Identify which cell holds the provided text, then report its [X, Y] central coordinate. 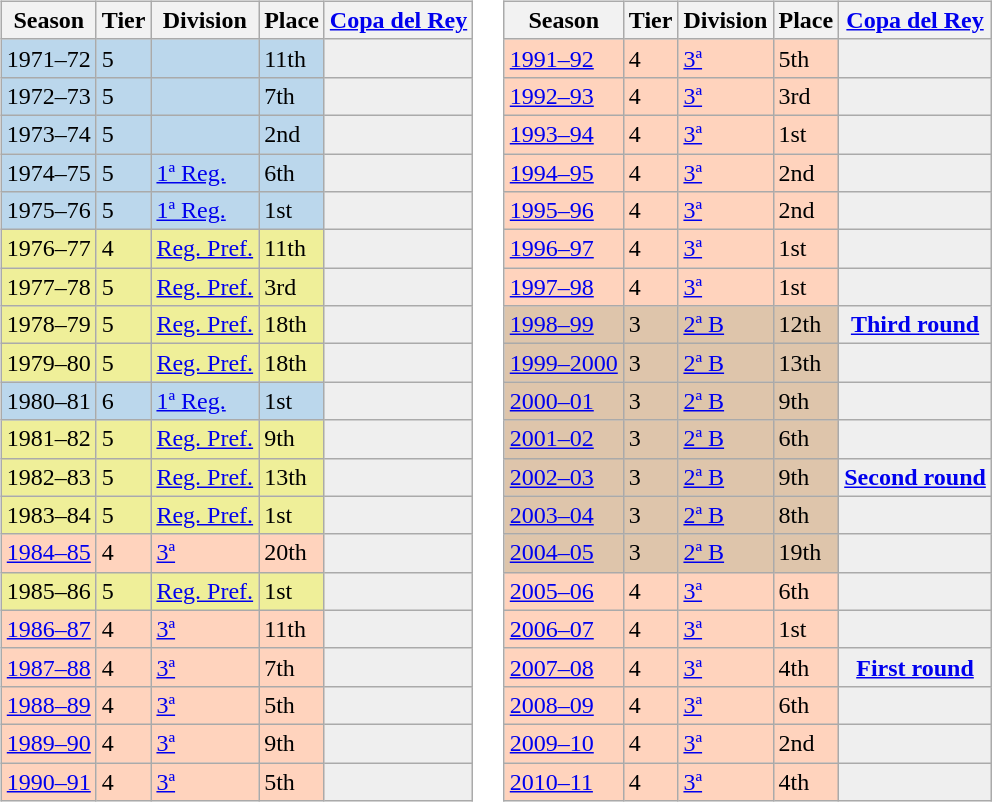
1972–73 [48, 96]
Second round [916, 477]
2005–06 [564, 591]
1979–80 [48, 363]
Third round [916, 325]
1992–93 [564, 96]
1991–92 [564, 58]
1999–2000 [564, 363]
20th [292, 553]
1998–99 [564, 325]
1986–87 [48, 629]
1996–97 [564, 249]
1997–98 [564, 287]
1985–86 [48, 591]
2006–07 [564, 629]
12th [806, 325]
1995–96 [564, 211]
2007–08 [564, 667]
1976–77 [48, 249]
2004–05 [564, 553]
2009–10 [564, 743]
1994–95 [564, 173]
1989–90 [48, 743]
1982–83 [48, 477]
1980–81 [48, 401]
1990–91 [48, 781]
8th [806, 515]
2003–04 [564, 515]
19th [806, 553]
1975–76 [48, 211]
2002–03 [564, 477]
First round [916, 667]
2010–11 [564, 781]
2008–09 [564, 705]
1977–78 [48, 287]
1993–94 [564, 134]
2001–02 [564, 439]
1971–72 [48, 58]
6 [124, 401]
1984–85 [48, 553]
1983–84 [48, 515]
1987–88 [48, 667]
2000–01 [564, 401]
1981–82 [48, 439]
1974–75 [48, 173]
1978–79 [48, 325]
1973–74 [48, 134]
1988–89 [48, 705]
